Provide the [x, y] coordinate of the cell's center where the given text is located.  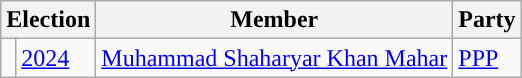
Election [48, 20]
Party [487, 20]
PPP [487, 58]
Muhammad Shaharyar Khan Mahar [274, 58]
Member [274, 20]
2024 [56, 58]
